Detect which cell encompasses the target text, then output its [X, Y] center coordinate. 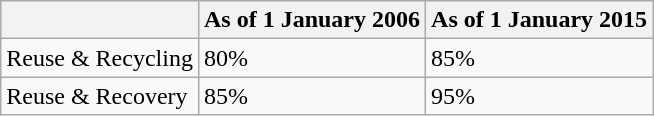
80% [312, 58]
95% [540, 96]
As of 1 January 2015 [540, 20]
Reuse & Recovery [100, 96]
As of 1 January 2006 [312, 20]
Reuse & Recycling [100, 58]
